Determine the [X, Y] coordinate at the center of the cell enclosing the given text.  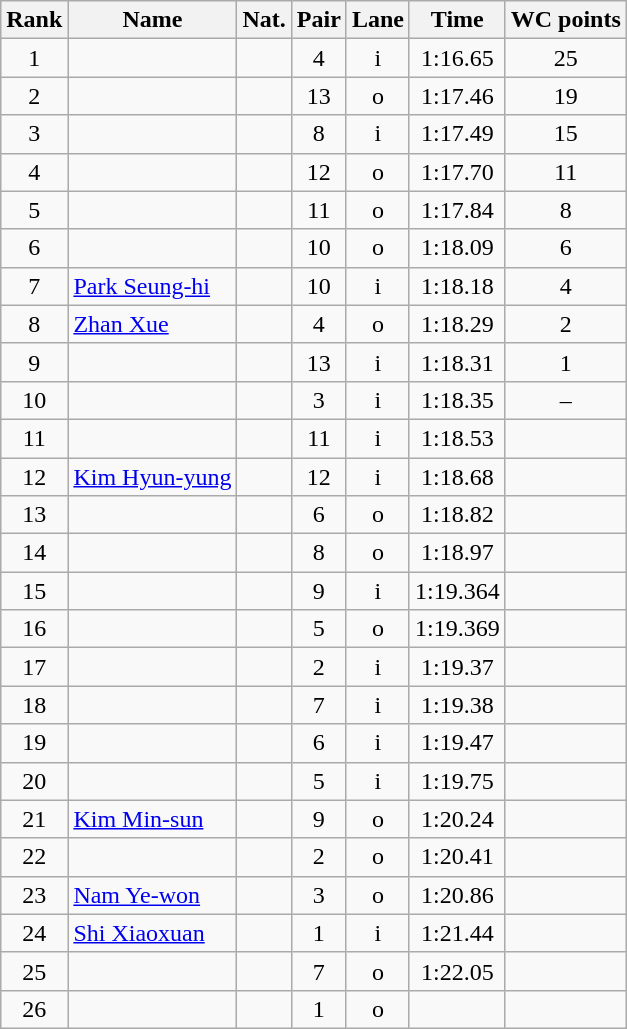
1:19.364 [457, 591]
Shi Xiaoxuan [152, 933]
1:17.49 [457, 134]
Rank [34, 20]
1:18.18 [457, 286]
1:17.70 [457, 172]
1:18.82 [457, 515]
24 [34, 933]
Park Seung-hi [152, 286]
1:18.68 [457, 477]
1:19.369 [457, 629]
1:17.46 [457, 96]
20 [34, 781]
Kim Hyun-yung [152, 477]
1:20.24 [457, 819]
Nat. [264, 20]
– [566, 400]
1:19.75 [457, 781]
21 [34, 819]
Name [152, 20]
Kim Min-sun [152, 819]
Time [457, 20]
17 [34, 667]
16 [34, 629]
1:21.44 [457, 933]
1:20.41 [457, 857]
1:18.31 [457, 362]
1:20.86 [457, 895]
1:19.47 [457, 743]
26 [34, 1009]
18 [34, 705]
23 [34, 895]
Pair [318, 20]
1:17.84 [457, 210]
22 [34, 857]
1:19.37 [457, 667]
1:18.09 [457, 248]
Zhan Xue [152, 324]
WC points [566, 20]
1:19.38 [457, 705]
1:22.05 [457, 971]
1:16.65 [457, 58]
1:18.35 [457, 400]
Lane [378, 20]
1:18.29 [457, 324]
14 [34, 553]
1:18.97 [457, 553]
Nam Ye-won [152, 895]
1:18.53 [457, 438]
